From the cell containing the given text, extract its center point as [x, y] coordinate. 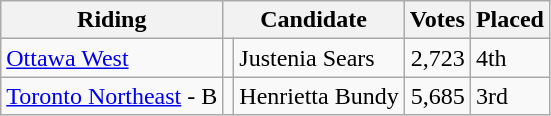
5,685 [437, 96]
4th [510, 58]
2,723 [437, 58]
Toronto Northeast - B [112, 96]
Henrietta Bundy [319, 96]
Riding [112, 20]
Candidate [314, 20]
Justenia Sears [319, 58]
3rd [510, 96]
Ottawa West [112, 58]
Placed [510, 20]
Votes [437, 20]
